Find where the given text appears and provide that cell's center as (x, y) coordinate. 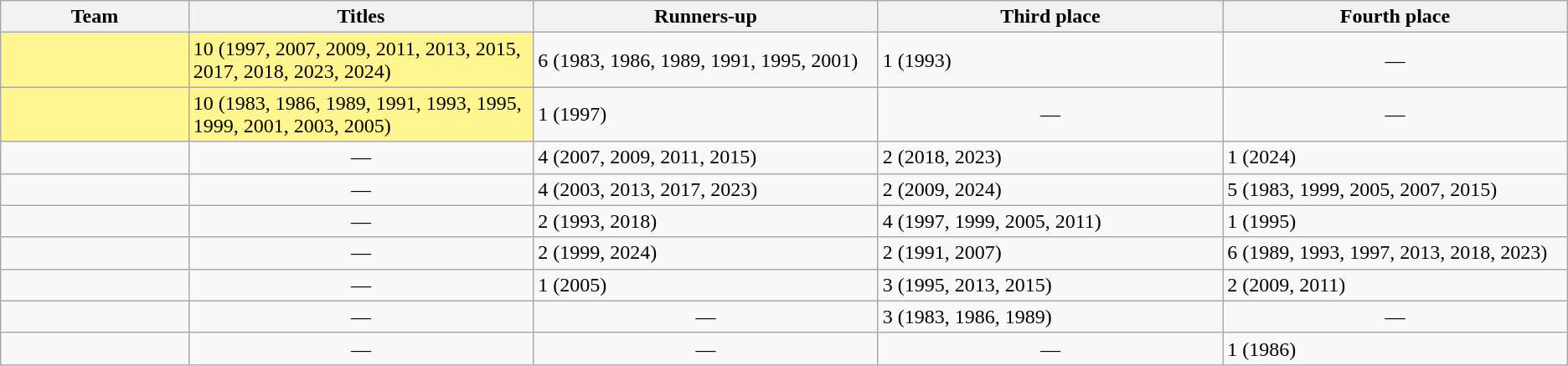
2 (1991, 2007) (1050, 253)
6 (1989, 1993, 1997, 2013, 2018, 2023) (1395, 253)
1 (1997) (705, 114)
2 (1993, 2018) (705, 221)
10 (1983, 1986, 1989, 1991, 1993, 1995, 1999, 2001, 2003, 2005) (360, 114)
2 (2009, 2011) (1395, 285)
1 (1993) (1050, 60)
4 (1997, 1999, 2005, 2011) (1050, 221)
6 (1983, 1986, 1989, 1991, 1995, 2001) (705, 60)
Team (95, 17)
1 (1995) (1395, 221)
2 (2018, 2023) (1050, 157)
4 (2003, 2013, 2017, 2023) (705, 189)
Third place (1050, 17)
3 (1983, 1986, 1989) (1050, 317)
Fourth place (1395, 17)
3 (1995, 2013, 2015) (1050, 285)
1 (2024) (1395, 157)
Runners-up (705, 17)
2 (2009, 2024) (1050, 189)
2 (1999, 2024) (705, 253)
10 (1997, 2007, 2009, 2011, 2013, 2015, 2017, 2018, 2023, 2024) (360, 60)
1 (2005) (705, 285)
5 (1983, 1999, 2005, 2007, 2015) (1395, 189)
4 (2007, 2009, 2011, 2015) (705, 157)
Titles (360, 17)
1 (1986) (1395, 348)
